Pinpoint the cell where the given text exists, returning its (x, y) midpoint coordinate. 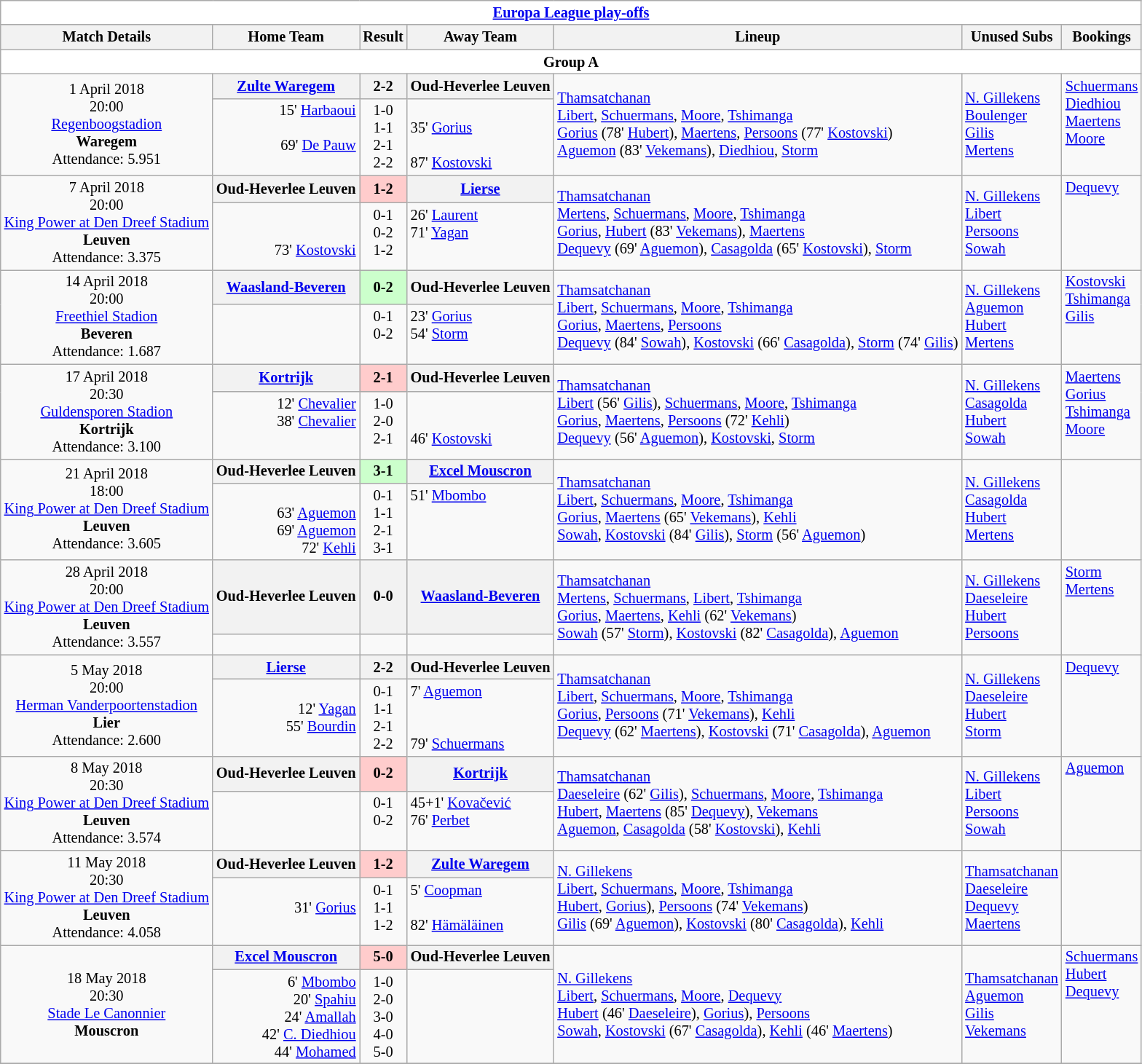
N. GillekensCasagoldaHubertSowah (1012, 411)
0-11-12-12-2 (383, 717)
0-0 (383, 597)
5-0 (383, 957)
N. GillekensBoulengerGilisMertens (1012, 124)
7 April 201820:00King Power at Den Dreef StadiumLeuvenAttendance: 3.375 (106, 223)
Storm Mertens (1101, 607)
ThamsatchananLibert, Schuermans, Moore, TshimangaGorius, Maertens, PersoonsDequevy (84' Sowah), Kostovski (66' Casagolda), Storm (74' Gilis) (757, 317)
21 April 201818:00King Power at Den Dreef StadiumLeuvenAttendance: 3.605 (106, 510)
12' Chevalier38' Chevalier (286, 425)
46' Kostovski (481, 425)
0-11-12-13-1 (383, 521)
1-02-02-1 (383, 425)
N. GillekensCasagoldaHubertMertens (1012, 510)
1-01-12-12-2 (383, 137)
7' Aguemon79' Schuermans (481, 717)
5 May 201820:00Herman VanderpoortenstadionLierAttendance: 2.600 (106, 705)
ThamsatchananMertens, Schuermans, Libert, TshimangaGorius, Maertens, Kehli (62' Vekemans)Sowah (57' Storm), Kostovski (82' Casagolda), Aguemon (757, 607)
73' Kostovski (286, 236)
8 May 201820:30King Power at Den Dreef StadiumLeuvenAttendance: 3.574 (106, 803)
N. GillekensDaeseleireHubertPersoons (1012, 607)
Bookings (1101, 37)
Europa League play-offs (571, 12)
2-1 (383, 378)
Unused Subs (1012, 37)
12' Yagan55' Bourdin (286, 717)
1 April 201820:00RegenboogstadionWaregemAttendance: 5.951 (106, 124)
Schuermans Diedhiou Maertens Moore (1101, 124)
28 April 201820:00King Power at Den Dreef StadiumLeuvenAttendance: 3.557 (106, 607)
Maertens Gorius Tshimanga Moore (1101, 411)
Match Details (106, 37)
26' Laurent71' Yagan (481, 236)
3-1 (383, 471)
18 May 201820:30Stade Le CanonnierMouscron (106, 1004)
ThamsatchananLibert, Schuermans, Moore, TshimangaGorius (78' Hubert), Maertens, Persoons (77' Kostovski)Aguemon (83' Vekemans), Diedhiou, Storm (757, 124)
63' Aguemon69' Aguemon72' Kehli (286, 521)
11 May 201820:30King Power at Den Dreef StadiumLeuvenAttendance: 4.058 (106, 898)
ThamsatchananAguemonGilisVekemans (1012, 1004)
17 April 201820:30Guldensporen StadionKortrijkAttendance: 3.100 (106, 411)
35' Gorius87' Kostovski (481, 137)
Home Team (286, 37)
Schuermans Hubert Dequevy (1101, 1004)
Away Team (481, 37)
N. GillekensAguemonHubertMertens (1012, 317)
Aguemon (1101, 803)
0-10-21-2 (383, 236)
N. GillekensDaeseleireHubertStorm (1012, 705)
23' Gorius54' Storm (481, 334)
ThamsatchananLibert, Schuermans, Moore, TshimangaGorius, Maertens (65' Vekemans), KehliSowah, Kostovski (84' Gilis), Storm (56' Aguemon) (757, 510)
45+1' Kovačević76' Perbet (481, 821)
ThamsatchananDaeseleireDequevyMaertens (1012, 898)
Group A (571, 62)
0-11-11-2 (383, 911)
1-02-03-04-05-0 (383, 1017)
5' Coopman82' Hämäläinen (481, 911)
ThamsatchananLibert, Schuermans, Moore, TshimangaGorius, Persoons (71' Vekemans), KehliDequevy (62' Maertens), Kostovski (71' Casagolda), Aguemon (757, 705)
14 April 201820:00Freethiel StadionBeverenAttendance: 1.687 (106, 317)
ThamsatchananLibert (56' Gilis), Schuermans, Moore, TshimangaGorius, Maertens, Persoons (72' Kehli)Dequevy (56' Aguemon), Kostovski, Storm (757, 411)
ThamsatchananMertens, Schuermans, Moore, TshimangaGorius, Hubert (83' Vekemans), MaertensDequevy (69' Aguemon), Casagolda (65' Kostovski), Storm (757, 223)
Kostovski Tshimanga Gilis (1101, 317)
51' Mbombo (481, 521)
Lineup (757, 37)
Result (383, 37)
15' Harbaoui69' De Pauw (286, 137)
N. GillekensLibert, Schuermans, Moore, DequevyHubert (46' Daeseleire), Gorius), PersoonsSowah, Kostovski (67' Casagolda), Kehli (46' Maertens) (757, 1004)
6' Mbombo20' Spahiu24' Amallah42' C. Diedhiou44' Mohamed (286, 1017)
ThamsatchananDaeseleire (62' Gilis), Schuermans, Moore, TshimangaHubert, Maertens (85' Dequevy), VekemansAguemon, Casagolda (58' Kostovski), Kehli (757, 803)
N. GillekensLibert, Schuermans, Moore, TshimangaHubert, Gorius), Persoons (74' Vekemans)Gilis (69' Aguemon), Kostovski (80' Casagolda), Kehli (757, 898)
31' Gorius (286, 911)
